Return (x, y) of the center of cell containing provided text 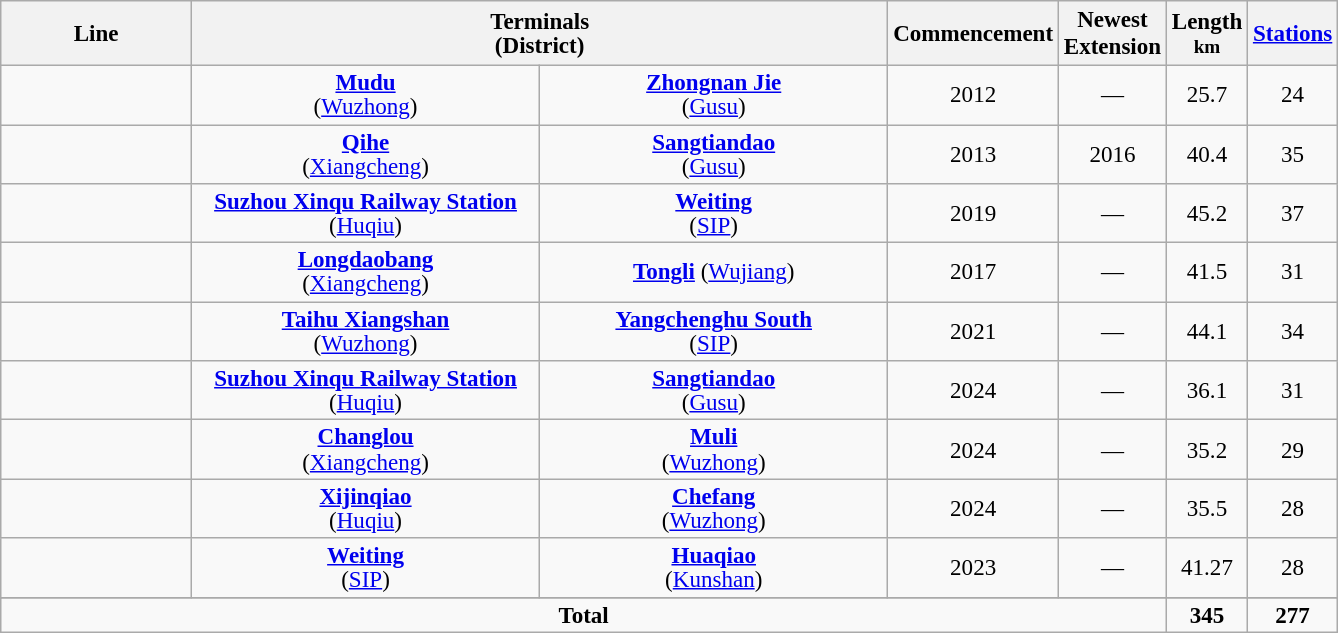
Taihu Xiangshan(Wuzhong) (365, 332)
2012 (974, 96)
2021 (974, 332)
NewestExtension (1112, 34)
25.7 (1206, 96)
24 (1293, 96)
Qihe(Xiangcheng) (365, 154)
345 (1206, 614)
29 (1293, 450)
Mudu(Wuzhong) (365, 96)
35.5 (1206, 508)
Longdaobang(Xiangcheng) (365, 272)
Tongli (Wujiang) (714, 272)
Yangchenghu South(SIP) (714, 332)
Stations (1293, 34)
2023 (974, 568)
Zhongnan Jie(Gusu) (714, 96)
Changlou(Xiangcheng) (365, 450)
2016 (1112, 154)
Terminals(District) (539, 34)
Chefang (Wuzhong) (714, 508)
Muli(Wuzhong) (714, 450)
40.4 (1206, 154)
34 (1293, 332)
37 (1293, 214)
277 (1293, 614)
Huaqiao(Kunshan) (714, 568)
41.5 (1206, 272)
Total (584, 614)
45.2 (1206, 214)
Commencement (974, 34)
41.27 (1206, 568)
35 (1293, 154)
35.2 (1206, 450)
Xijinqiao (Huqiu) (365, 508)
2013 (974, 154)
Lengthkm (1206, 34)
2017 (974, 272)
36.1 (1206, 390)
2019 (974, 214)
Line (96, 34)
44.1 (1206, 332)
